Scan for the cell matching the given text and deliver its (X, Y) coordinate at center. 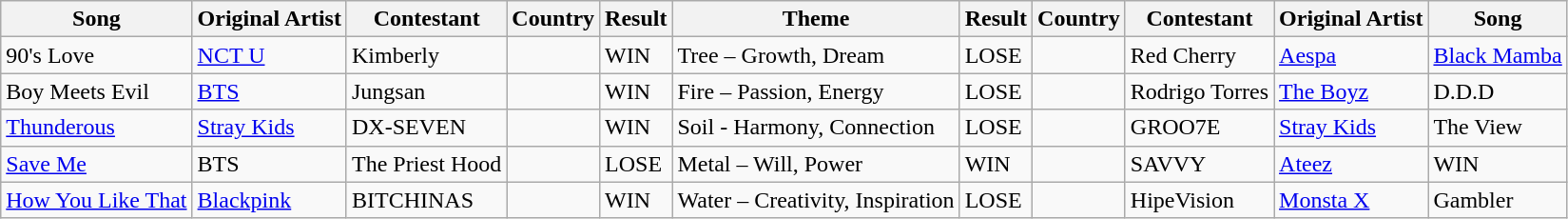
90's Love (97, 55)
Rodrigo Torres (1199, 91)
Blackpink (269, 200)
NCT U (269, 55)
Black Mamba (1498, 55)
Save Me (97, 164)
Soil - Harmony, Connection (816, 128)
Boy Meets Evil (97, 91)
How You Like That (97, 200)
DX-SEVEN (426, 128)
D.D.D (1498, 91)
The View (1498, 128)
BITCHINAS (426, 200)
Red Cherry (1199, 55)
GROO7E (1199, 128)
Theme (816, 19)
Fire – Passion, Energy (816, 91)
The Boyz (1351, 91)
Kimberly (426, 55)
Ateez (1351, 164)
Monsta X (1351, 200)
Tree – Growth, Dream (816, 55)
SAVVY (1199, 164)
Aespa (1351, 55)
Metal – Will, Power (816, 164)
Jungsan (426, 91)
The Priest Hood (426, 164)
Water – Creativity, Inspiration (816, 200)
HipeVision (1199, 200)
Thunderous (97, 128)
Gambler (1498, 200)
